Return (x, y) of the center of cell containing provided text 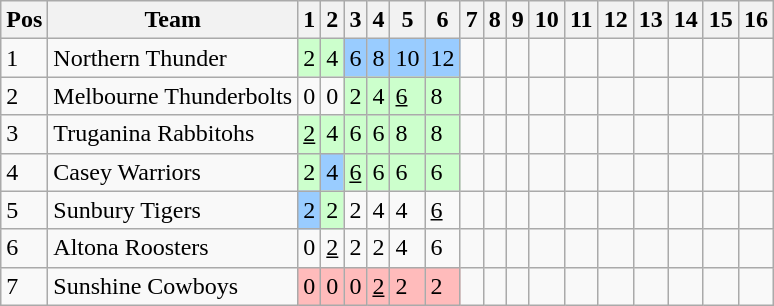
16 (756, 20)
Sunshine Cowboys (173, 286)
11 (581, 20)
Casey Warriors (173, 172)
Pos (24, 20)
Altona Roosters (173, 248)
15 (720, 20)
Sunbury Tigers (173, 210)
14 (686, 20)
13 (650, 20)
Melbourne Thunderbolts (173, 96)
Northern Thunder (173, 58)
Truganina Rabbitohs (173, 134)
Team (173, 20)
9 (518, 20)
